Find where the given text appears and provide that cell's center as (x, y) coordinate. 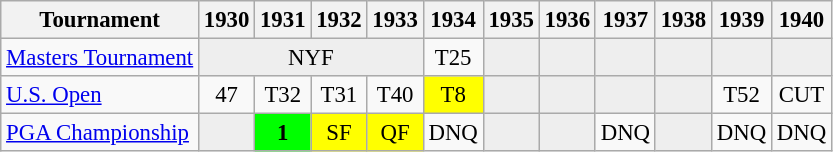
T52 (742, 95)
SF (339, 133)
1935 (511, 20)
1930 (227, 20)
1931 (283, 20)
1933 (395, 20)
U.S. Open (100, 95)
Tournament (100, 20)
1939 (742, 20)
QF (395, 133)
T31 (339, 95)
1 (283, 133)
T25 (453, 58)
1932 (339, 20)
47 (227, 95)
1937 (625, 20)
1938 (683, 20)
1934 (453, 20)
Masters Tournament (100, 58)
1940 (801, 20)
T40 (395, 95)
T32 (283, 95)
CUT (801, 95)
PGA Championship (100, 133)
T8 (453, 95)
NYF (312, 58)
1936 (567, 20)
